Provide the (X, Y) coordinate of the cell's center where the given text is located.  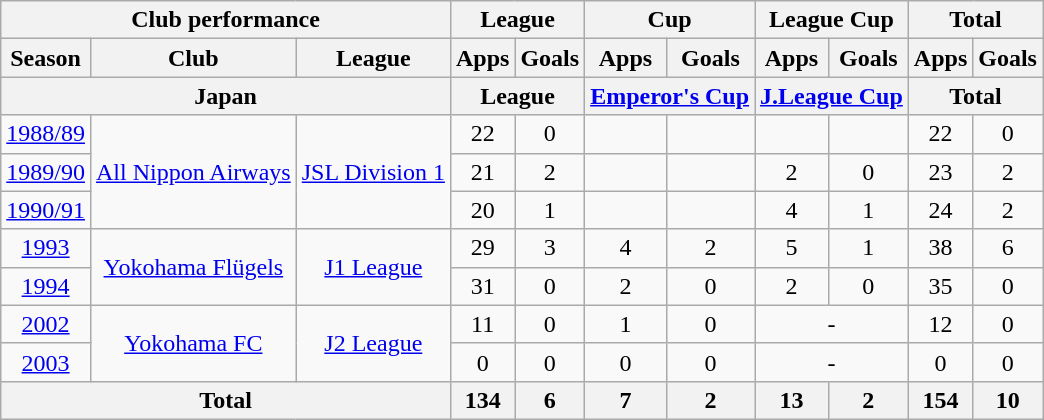
11 (482, 324)
154 (940, 400)
1989/90 (46, 172)
1988/89 (46, 134)
38 (940, 248)
10 (1008, 400)
League Cup (832, 20)
Japan (226, 96)
J.League Cup (832, 96)
35 (940, 286)
13 (792, 400)
1990/91 (46, 210)
All Nippon Airways (193, 172)
Emperor's Cup (670, 96)
20 (482, 210)
134 (482, 400)
2003 (46, 362)
Season (46, 58)
Yokohama FC (193, 343)
1994 (46, 286)
21 (482, 172)
Cup (670, 20)
J1 League (373, 267)
12 (940, 324)
23 (940, 172)
1993 (46, 248)
7 (626, 400)
24 (940, 210)
Club (193, 58)
5 (792, 248)
Club performance (226, 20)
29 (482, 248)
JSL Division 1 (373, 172)
3 (550, 248)
31 (482, 286)
J2 League (373, 343)
Yokohama Flügels (193, 267)
2002 (46, 324)
